Scan for the cell matching the given text and deliver its (X, Y) coordinate at center. 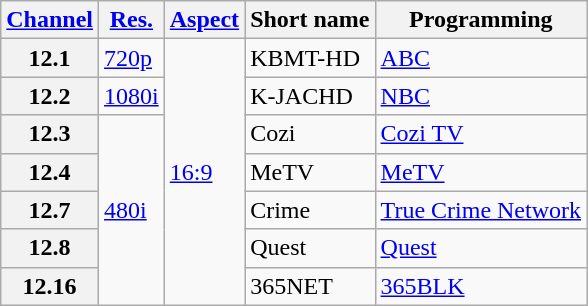
Crime (310, 210)
Res. (132, 20)
K-JACHD (310, 96)
12.7 (50, 210)
720p (132, 58)
Cozi (310, 134)
Programming (481, 20)
ABC (481, 58)
12.3 (50, 134)
True Crime Network (481, 210)
Short name (310, 20)
12.2 (50, 96)
12.16 (50, 286)
16:9 (204, 172)
Aspect (204, 20)
NBC (481, 96)
480i (132, 210)
Cozi TV (481, 134)
Channel (50, 20)
365NET (310, 286)
KBMT-HD (310, 58)
12.4 (50, 172)
12.1 (50, 58)
1080i (132, 96)
12.8 (50, 248)
365BLK (481, 286)
